From the cell containing the given text, extract its center point as (X, Y) coordinate. 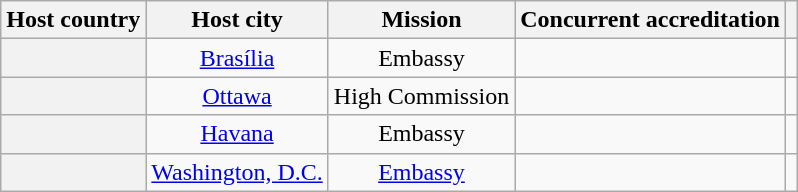
Washington, D.C. (237, 172)
Ottawa (237, 96)
Host country (74, 20)
Host city (237, 20)
High Commission (421, 96)
Mission (421, 20)
Concurrent accreditation (650, 20)
Brasília (237, 58)
Havana (237, 134)
